Locate the cell with the specified text and output its [X, Y] center coordinate. 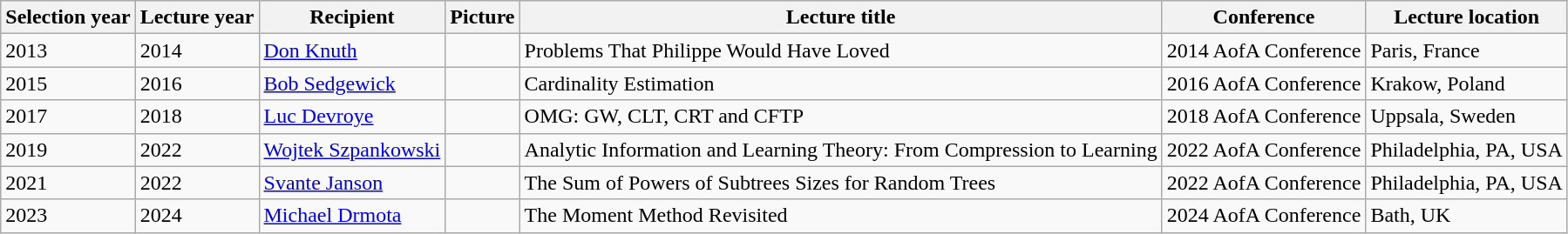
The Moment Method Revisited [840, 216]
2016 AofA Conference [1264, 84]
2021 [68, 183]
Cardinality Estimation [840, 84]
Luc Devroye [352, 117]
Svante Janson [352, 183]
Lecture title [840, 17]
Conference [1264, 17]
2024 AofA Conference [1264, 216]
2023 [68, 216]
2024 [197, 216]
Uppsala, Sweden [1467, 117]
Wojtek Szpankowski [352, 150]
OMG: GW, CLT, CRT and CFTP [840, 117]
The Sum of Powers of Subtrees Sizes for Random Trees [840, 183]
2015 [68, 84]
Recipient [352, 17]
Lecture year [197, 17]
2019 [68, 150]
Analytic Information and Learning Theory: From Compression to Learning [840, 150]
Picture [483, 17]
Problems That Philippe Would Have Loved [840, 50]
2016 [197, 84]
2014 [197, 50]
2014 AofA Conference [1264, 50]
2018 [197, 117]
Paris, France [1467, 50]
Lecture location [1467, 17]
Don Knuth [352, 50]
Bob Sedgewick [352, 84]
Krakow, Poland [1467, 84]
Bath, UK [1467, 216]
Selection year [68, 17]
2017 [68, 117]
2013 [68, 50]
2018 AofA Conference [1264, 117]
Michael Drmota [352, 216]
